Identify which cell holds the provided text, then report its [x, y] central coordinate. 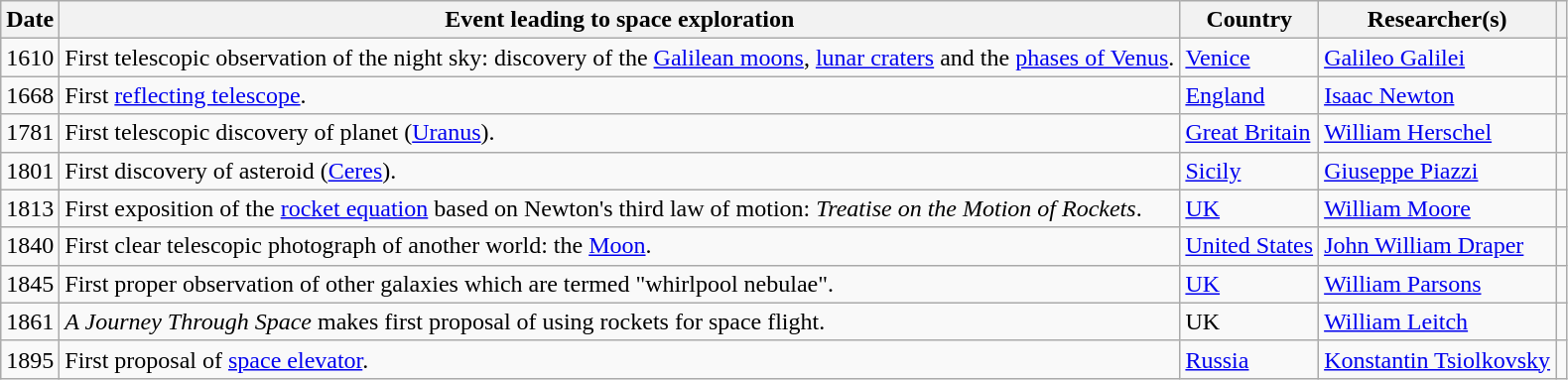
First reflecting telescope. [619, 95]
Country [1249, 20]
United States [1249, 246]
Sicily [1249, 171]
1610 [30, 58]
William Herschel [1437, 133]
First proper observation of other galaxies which are termed "whirlpool nebulae". [619, 284]
Date [30, 20]
Great Britain [1249, 133]
First exposition of the rocket equation based on Newton's third law of motion: Treatise on the Motion of Rockets. [619, 208]
John William Draper [1437, 246]
Giuseppe Piazzi [1437, 171]
William Leitch [1437, 321]
Event leading to space exploration [619, 20]
England [1249, 95]
First clear telescopic photograph of another world: the Moon. [619, 246]
William Moore [1437, 208]
A Journey Through Space makes first proposal of using rockets for space flight. [619, 321]
1668 [30, 95]
Galileo Galilei [1437, 58]
William Parsons [1437, 284]
Isaac Newton [1437, 95]
First discovery of asteroid (Ceres). [619, 171]
Russia [1249, 359]
1801 [30, 171]
First telescopic observation of the night sky: discovery of the Galilean moons, lunar craters and the phases of Venus. [619, 58]
1895 [30, 359]
First proposal of space elevator. [619, 359]
1813 [30, 208]
Researcher(s) [1437, 20]
First telescopic discovery of planet (Uranus). [619, 133]
1840 [30, 246]
1861 [30, 321]
Konstantin Tsiolkovsky [1437, 359]
1781 [30, 133]
1845 [30, 284]
Venice [1249, 58]
